Capture the cell that displays the provided text and extract its [x, y] central coordinate. 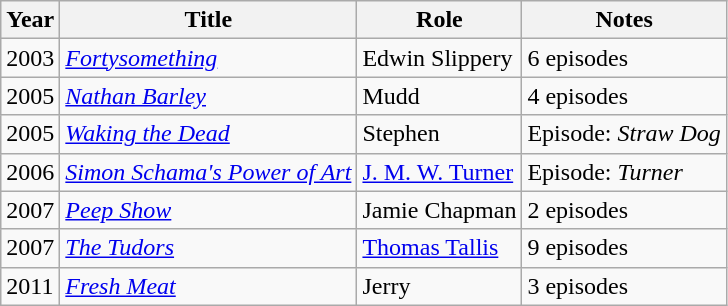
2 episodes [624, 210]
Year [30, 20]
Title [208, 20]
2003 [30, 58]
Fortysomething [208, 58]
Jamie Chapman [440, 210]
4 episodes [624, 96]
Mudd [440, 96]
Thomas Tallis [440, 248]
9 episodes [624, 248]
3 episodes [624, 286]
Fresh Meat [208, 286]
2006 [30, 172]
The Tudors [208, 248]
Waking the Dead [208, 134]
Peep Show [208, 210]
Jerry [440, 286]
J. M. W. Turner [440, 172]
Episode: Straw Dog [624, 134]
Stephen [440, 134]
6 episodes [624, 58]
Episode: Turner [624, 172]
Edwin Slippery [440, 58]
Nathan Barley [208, 96]
2011 [30, 286]
Simon Schama's Power of Art [208, 172]
Notes [624, 20]
Role [440, 20]
